Locate the cell with the specified text and output its [x, y] center coordinate. 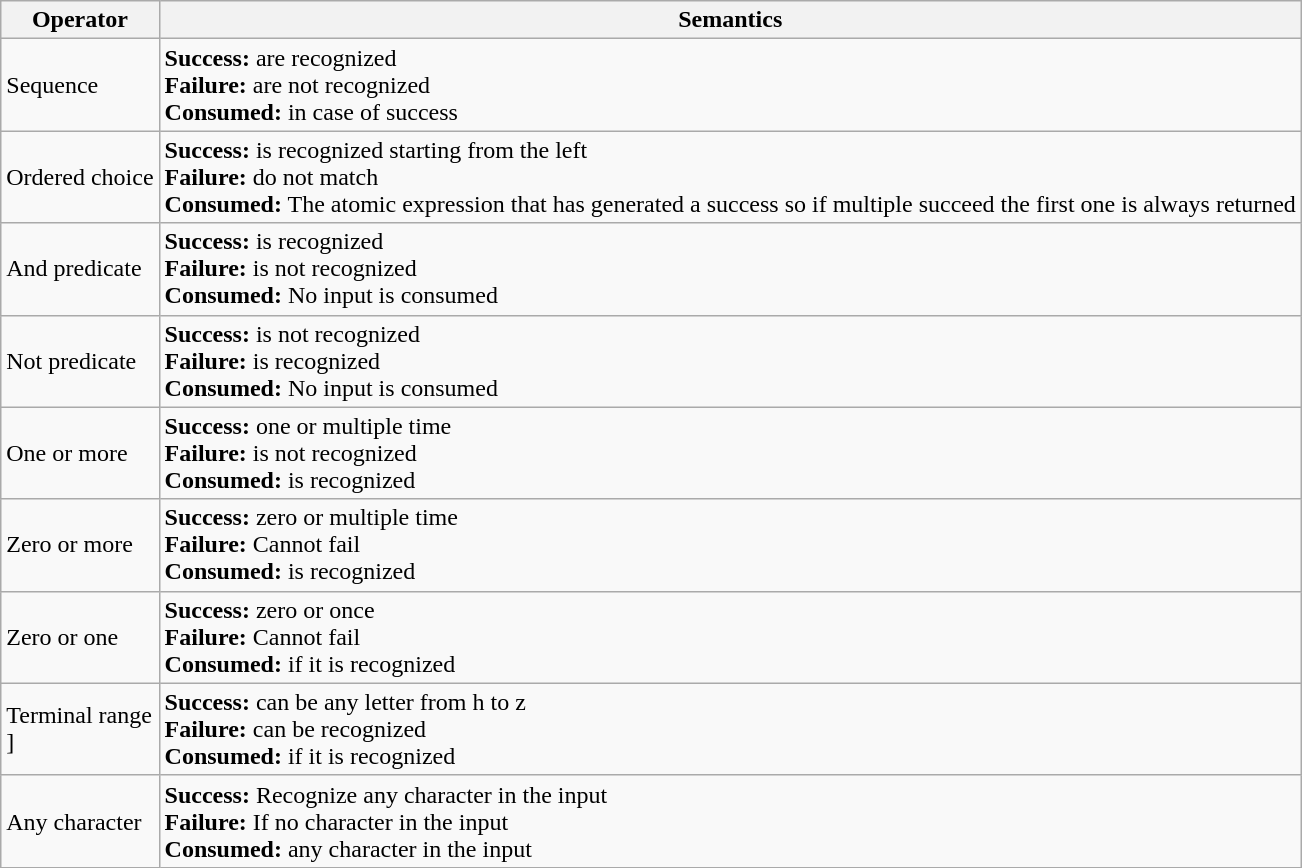
Success: one or multiple timeFailure: is not recognizedConsumed: is recognized [730, 453]
Ordered choice [80, 177]
And predicate [80, 269]
Success: is not recognizedFailure: is recognizedConsumed: No input is consumed [730, 361]
Operator [80, 20]
Success: is recognizedFailure: is not recognizedConsumed: No input is consumed [730, 269]
Success: are recognizedFailure: are not recognizedConsumed: in case of success [730, 85]
Sequence [80, 85]
Semantics [730, 20]
Success: can be any letter from h to zFailure: can be recognizedConsumed: if it is recognized [730, 729]
Zero or one [80, 637]
Any character [80, 821]
Terminal range] [80, 729]
Success: Recognize any character in the inputFailure: If no character in the inputConsumed: any character in the input [730, 821]
Zero or more [80, 545]
One or more [80, 453]
Success: zero or multiple timeFailure: Cannot failConsumed: is recognized [730, 545]
Success: zero or onceFailure: Cannot failConsumed: if it is recognized [730, 637]
Not predicate [80, 361]
